Return the (x, y) coordinate for the center point of the cell that contains the specified text.  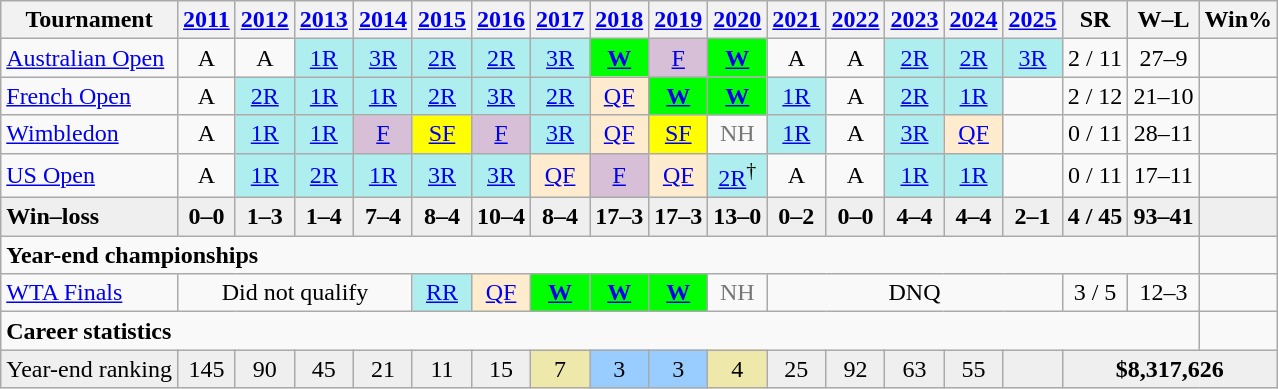
Did not qualify (296, 293)
13–0 (738, 217)
2015 (442, 20)
RR (442, 293)
Australian Open (90, 58)
3 / 5 (1095, 293)
1–3 (264, 217)
28–11 (1164, 134)
2011 (207, 20)
145 (207, 369)
2024 (974, 20)
2014 (382, 20)
Tournament (90, 20)
2 / 11 (1095, 58)
2–1 (1032, 217)
63 (914, 369)
2025 (1032, 20)
2017 (560, 20)
4 (738, 369)
45 (324, 369)
W–L (1164, 20)
2019 (678, 20)
11 (442, 369)
2016 (502, 20)
2R† (738, 176)
Wimbledon (90, 134)
$8,317,626 (1170, 369)
2020 (738, 20)
15 (502, 369)
27–9 (1164, 58)
2018 (620, 20)
DNQ (914, 293)
55 (974, 369)
0–2 (796, 217)
7 (560, 369)
1–4 (324, 217)
Win–loss (90, 217)
4 / 45 (1095, 217)
90 (264, 369)
2021 (796, 20)
Year-end championships (600, 255)
21–10 (1164, 96)
2 / 12 (1095, 96)
2013 (324, 20)
10–4 (502, 217)
SR (1095, 20)
92 (856, 369)
7–4 (382, 217)
Win% (1238, 20)
2023 (914, 20)
21 (382, 369)
93–41 (1164, 217)
Career statistics (600, 331)
17–11 (1164, 176)
25 (796, 369)
2022 (856, 20)
Year-end ranking (90, 369)
French Open (90, 96)
WTA Finals (90, 293)
US Open (90, 176)
12–3 (1164, 293)
2012 (264, 20)
